Extract the [X, Y] coordinate from the center of the cell holding the provided text.  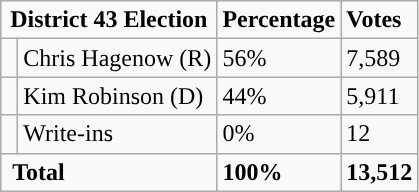
Write-ins [118, 134]
Votes [380, 20]
56% [279, 58]
Total [109, 172]
0% [279, 134]
5,911 [380, 96]
44% [279, 96]
Percentage [279, 20]
District 43 Election [109, 20]
13,512 [380, 172]
Kim Robinson (D) [118, 96]
7,589 [380, 58]
100% [279, 172]
Chris Hagenow (R) [118, 58]
12 [380, 134]
